Capture the cell that displays the provided text and extract its (x, y) central coordinate. 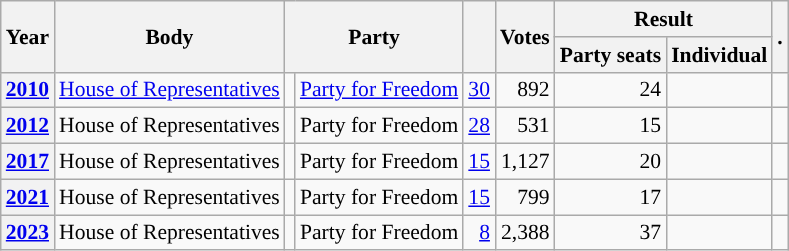
17 (610, 197)
Year (28, 36)
2010 (28, 90)
Body (170, 36)
Individual (719, 55)
8 (479, 233)
2012 (28, 126)
Party (374, 36)
37 (610, 233)
20 (610, 162)
2,388 (525, 233)
24 (610, 90)
30 (479, 90)
. (780, 36)
2017 (28, 162)
2021 (28, 197)
Votes (525, 36)
Party seats (610, 55)
Result (664, 19)
28 (479, 126)
1,127 (525, 162)
892 (525, 90)
2023 (28, 233)
799 (525, 197)
531 (525, 126)
